From the cell containing the given text, extract its center point as [x, y] coordinate. 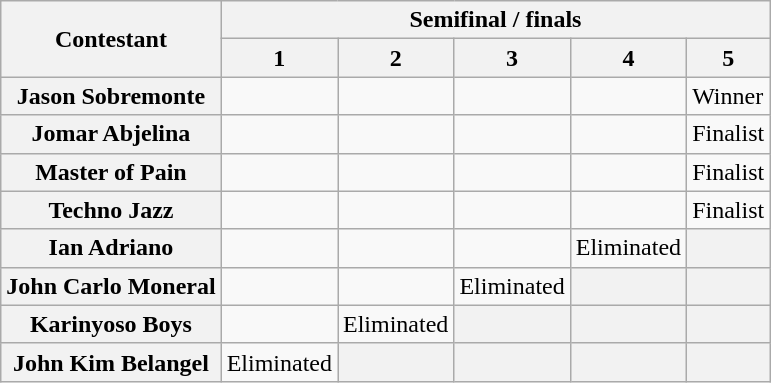
John Kim Belangel [111, 362]
Jason Sobremonte [111, 96]
Contestant [111, 39]
Karinyoso Boys [111, 324]
4 [628, 58]
1 [279, 58]
Winner [728, 96]
Semifinal / finals [496, 20]
Ian Adriano [111, 248]
2 [396, 58]
3 [512, 58]
John Carlo Moneral [111, 286]
5 [728, 58]
Techno Jazz [111, 210]
Master of Pain [111, 172]
Jomar Abjelina [111, 134]
